Provide the (x, y) coordinate of the cell's center where the given text is located.  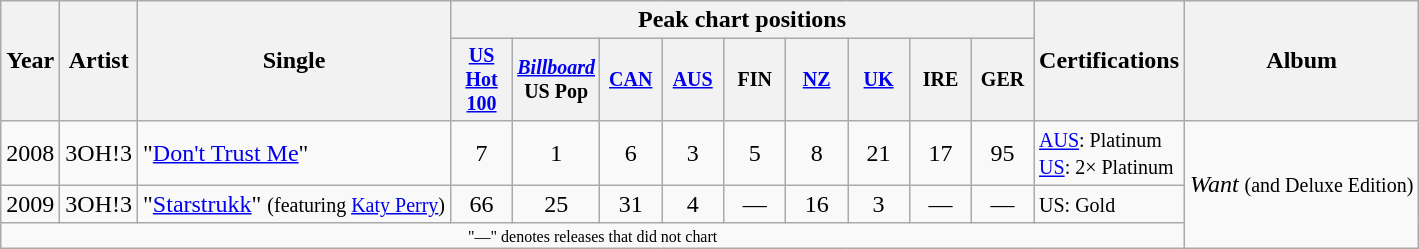
FIN (755, 80)
IRE (941, 80)
Single (294, 61)
5 (755, 152)
1 (556, 152)
8 (817, 152)
4 (693, 204)
NZ (817, 80)
"—" denotes releases that did not chart (593, 235)
Year (30, 61)
66 (482, 204)
UK (879, 80)
6 (631, 152)
25 (556, 204)
"Starstrukk" (featuring Katy Perry) (294, 204)
Peak chart positions (742, 20)
2008 (30, 152)
Artist (99, 61)
US: Gold (1110, 204)
AUS: PlatinumUS: 2× Platinum (1110, 152)
Certifications (1110, 61)
GER (1003, 80)
Album (1302, 61)
21 (879, 152)
Want (and Deluxe Edition) (1302, 184)
31 (631, 204)
CAN (631, 80)
16 (817, 204)
AUS (693, 80)
"Don't Trust Me" (294, 152)
17 (941, 152)
2009 (30, 204)
95 (1003, 152)
Billboard US Pop (556, 80)
7 (482, 152)
US Hot 100 (482, 80)
